Provide the [x, y] coordinate of the cell's center where the given text is located.  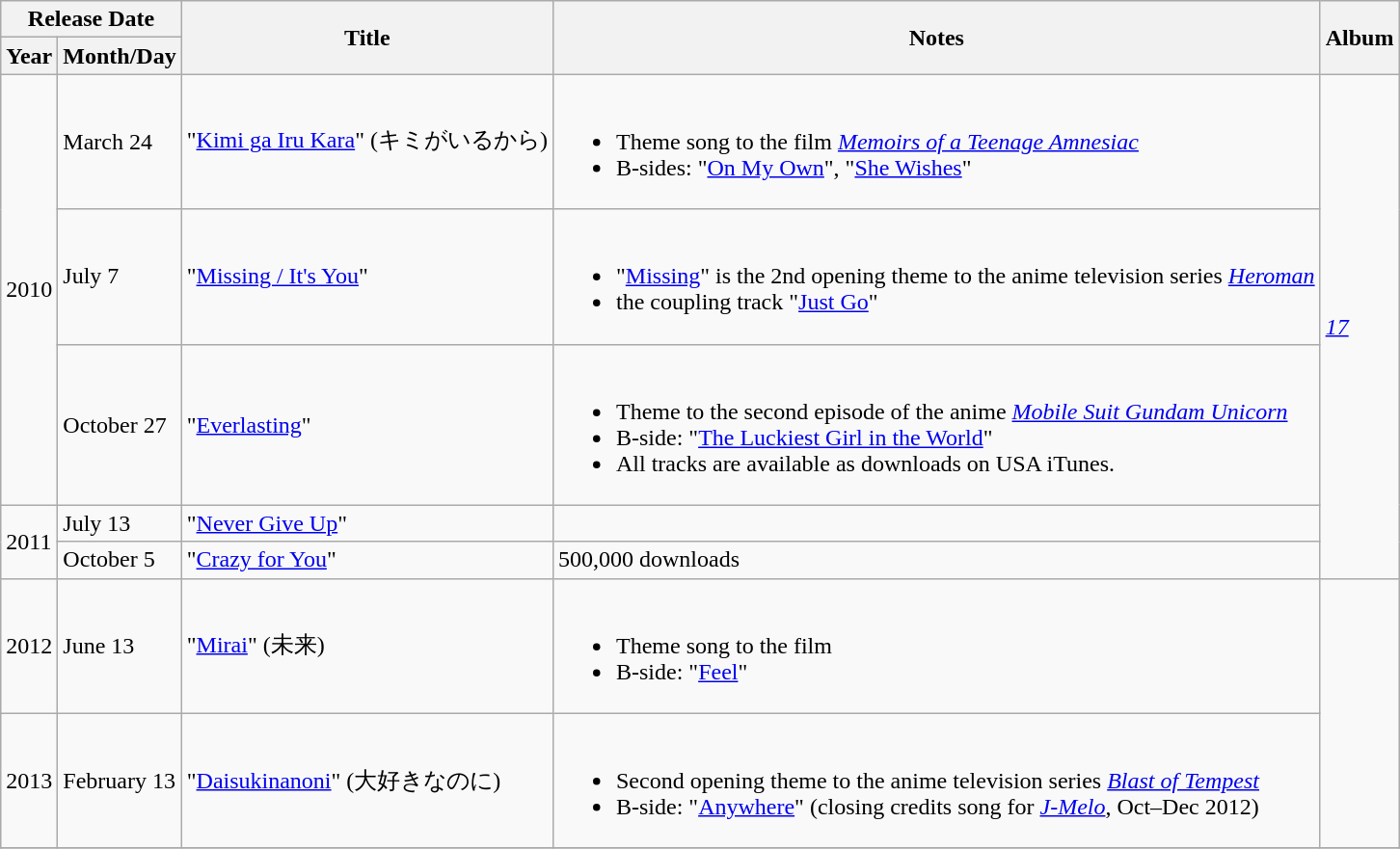
2012 [29, 646]
"Daisukinanoni" (大好きなのに) [366, 781]
"Everlasting" [366, 424]
June 13 [120, 646]
2013 [29, 781]
July 13 [120, 523]
Notes [936, 38]
October 5 [120, 560]
October 27 [120, 424]
Release Date [91, 19]
Theme song to the film B-side: "Feel" [936, 646]
2011 [29, 542]
"Missing / It's You" [366, 277]
Title [366, 38]
500,000 downloads [936, 560]
July 7 [120, 277]
"Mirai" (未来) [366, 646]
"Crazy for You" [366, 560]
"Missing" is the 2nd opening theme to the anime television series Heromanthe coupling track "Just Go" [936, 277]
"Never Give Up" [366, 523]
Album [1360, 38]
Year [29, 56]
2010 [29, 289]
Second opening theme to the anime television series Blast of TempestB-side: "Anywhere" (closing credits song for J-Melo, Oct–Dec 2012) [936, 781]
Theme song to the film Memoirs of a Teenage AmnesiacB-sides: "On My Own", "She Wishes" [936, 142]
Month/Day [120, 56]
February 13 [120, 781]
March 24 [120, 142]
17 [1360, 326]
"Kimi ga Iru Kara" (キミがいるから) [366, 142]
